Locate the cell with the specified text and output its [X, Y] center coordinate. 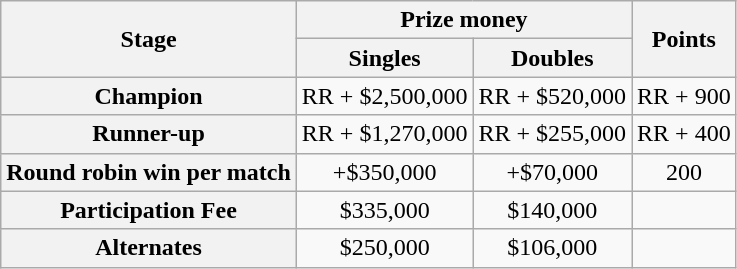
Prize money [464, 20]
+$350,000 [384, 172]
Points [684, 39]
RR + 400 [684, 134]
Singles [384, 58]
RR + $2,500,000 [384, 96]
Round robin win per match [149, 172]
$140,000 [552, 210]
$106,000 [552, 248]
Doubles [552, 58]
200 [684, 172]
+$70,000 [552, 172]
Champion [149, 96]
Runner-up [149, 134]
Participation Fee [149, 210]
RR + $520,000 [552, 96]
RR + $255,000 [552, 134]
$250,000 [384, 248]
Alternates [149, 248]
RR + $1,270,000 [384, 134]
$335,000 [384, 210]
Stage [149, 39]
RR + 900 [684, 96]
